Identify which cell holds the provided text, then report its [X, Y] central coordinate. 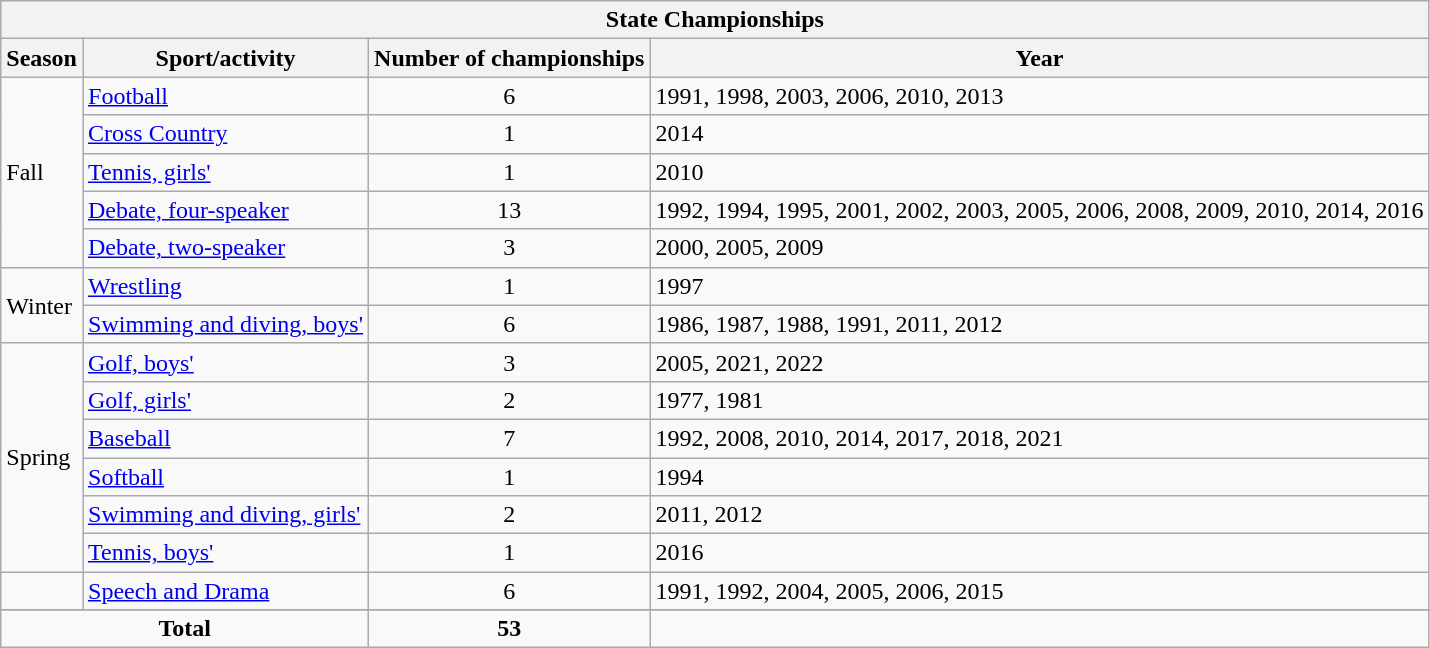
Fall [42, 172]
Softball [225, 477]
2014 [1040, 134]
53 [510, 629]
1992, 1994, 1995, 2001, 2002, 2003, 2005, 2006, 2008, 2009, 2010, 2014, 2016 [1040, 210]
Tennis, girls' [225, 172]
Baseball [225, 438]
2016 [1040, 553]
Cross Country [225, 134]
7 [510, 438]
Golf, boys' [225, 362]
Speech and Drama [225, 591]
1986, 1987, 1988, 1991, 2011, 2012 [1040, 324]
1991, 1998, 2003, 2006, 2010, 2013 [1040, 96]
Swimming and diving, boys' [225, 324]
Debate, four-speaker [225, 210]
Season [42, 58]
1991, 1992, 2004, 2005, 2006, 2015 [1040, 591]
Spring [42, 457]
1997 [1040, 286]
Number of championships [510, 58]
2005, 2021, 2022 [1040, 362]
1994 [1040, 477]
13 [510, 210]
Winter [42, 305]
Debate, two-speaker [225, 248]
Golf, girls' [225, 400]
Year [1040, 58]
Wrestling [225, 286]
Total [185, 629]
2000, 2005, 2009 [1040, 248]
Tennis, boys' [225, 553]
1992, 2008, 2010, 2014, 2017, 2018, 2021 [1040, 438]
Football [225, 96]
Swimming and diving, girls' [225, 515]
2011, 2012 [1040, 515]
1977, 1981 [1040, 400]
State Championships [715, 20]
Sport/activity [225, 58]
2010 [1040, 172]
